Return (x, y) of the center of cell containing provided text 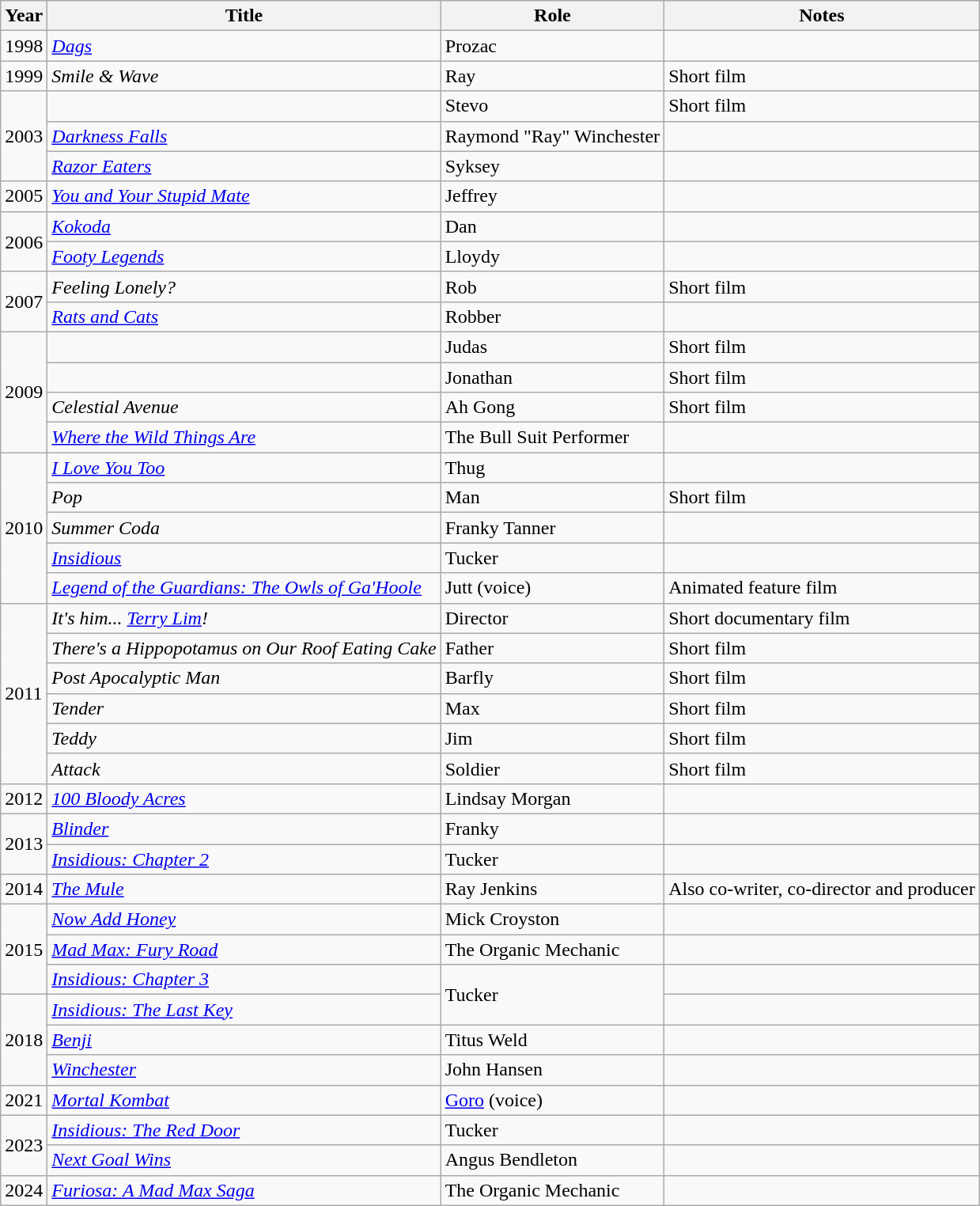
Animated feature film (823, 588)
Jutt (voice) (552, 588)
Short documentary film (823, 618)
Robber (552, 317)
Jeffrey (552, 196)
2005 (24, 196)
Syksey (552, 166)
Razor Eaters (244, 166)
Darkness Falls (244, 136)
Where the Wild Things Are (244, 438)
Raymond "Ray" Winchester (552, 136)
Benji (244, 1040)
Footy Legends (244, 256)
Titus Weld (552, 1040)
I Love You Too (244, 468)
2013 (24, 844)
Post Apocalyptic Man (244, 678)
Insidious: The Red Door (244, 1130)
2018 (24, 1040)
Mad Max: Fury Road (244, 950)
Role (552, 16)
Mick Croyston (552, 920)
Prozac (552, 46)
Insidious (244, 558)
Dan (552, 226)
Franky Tanner (552, 528)
The Bull Suit Performer (552, 438)
Ray Jenkins (552, 889)
Stevo (552, 106)
Ah Gong (552, 408)
Father (552, 648)
Barfly (552, 678)
2007 (24, 301)
2023 (24, 1145)
Kokoda (244, 226)
Celestial Avenue (244, 408)
1999 (24, 76)
Now Add Honey (244, 920)
Rob (552, 286)
Notes (823, 16)
You and Your Stupid Mate (244, 196)
Lloydy (552, 256)
Title (244, 16)
Summer Coda (244, 528)
Director (552, 618)
Jonathan (552, 377)
2009 (24, 392)
2010 (24, 528)
John Hansen (552, 1070)
2006 (24, 241)
Mortal Kombat (244, 1100)
Feeling Lonely? (244, 286)
The Mule (244, 889)
It's him... Terry Lim! (244, 618)
Dags (244, 46)
Legend of the Guardians: The Owls of Ga'Hoole (244, 588)
Judas (552, 347)
Max (552, 708)
Goro (voice) (552, 1100)
2015 (24, 950)
Thug (552, 468)
Year (24, 16)
2003 (24, 136)
Attack (244, 768)
Ray (552, 76)
2021 (24, 1100)
Next Goal Wins (244, 1160)
Blinder (244, 829)
Soldier (552, 768)
Winchester (244, 1070)
Franky (552, 829)
2011 (24, 693)
100 Bloody Acres (244, 798)
2024 (24, 1190)
Jim (552, 738)
Teddy (244, 738)
Angus Bendleton (552, 1160)
Lindsay Morgan (552, 798)
Man (552, 498)
Also co-writer, co-director and producer (823, 889)
Furiosa: A Mad Max Saga (244, 1190)
Insidious: The Last Key (244, 1010)
Smile & Wave (244, 76)
Tender (244, 708)
Insidious: Chapter 3 (244, 980)
2012 (24, 798)
Rats and Cats (244, 317)
1998 (24, 46)
There's a Hippopotamus on Our Roof Eating Cake (244, 648)
2014 (24, 889)
Pop (244, 498)
Insidious: Chapter 2 (244, 859)
